Find where the given text appears and provide that cell's center as (x, y) coordinate. 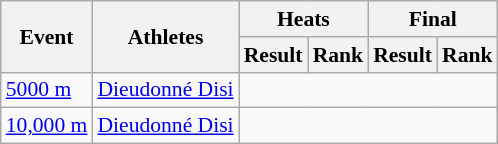
Final (432, 19)
Athletes (165, 36)
Heats (304, 19)
10,000 m (47, 126)
Event (47, 36)
5000 m (47, 90)
